Capture the cell that displays the provided text and extract its [X, Y] central coordinate. 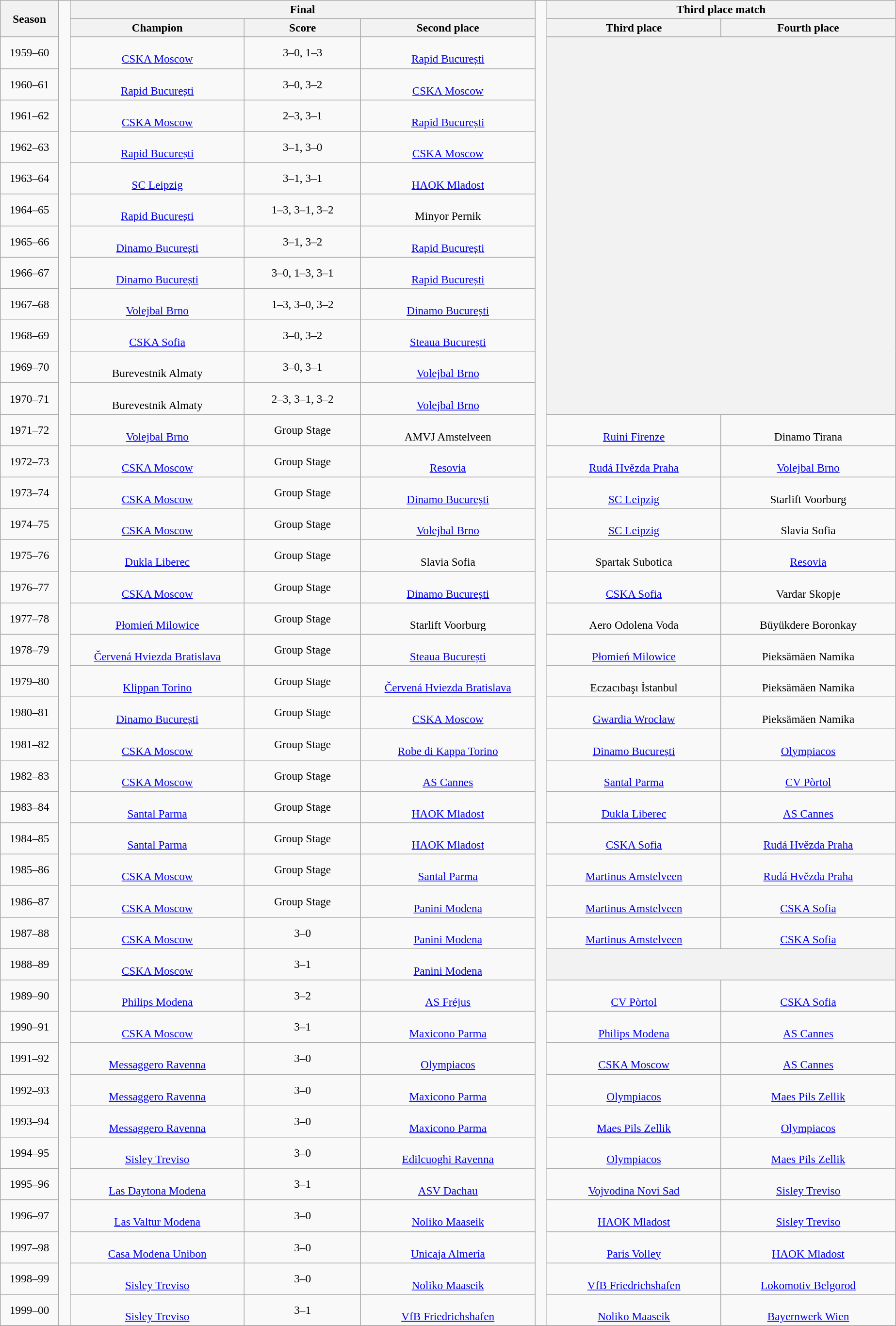
1991–92 [30, 1059]
1997–98 [30, 1247]
1981–82 [30, 744]
1982–83 [30, 775]
Spartak Subotica [634, 555]
Eczacıbaşı İstanbul [634, 681]
Bayernwerk Wien [808, 1310]
1983–84 [30, 807]
1965–66 [30, 242]
Vardar Skopje [808, 587]
1971–72 [30, 430]
Paris Volley [634, 1247]
Ruini Firenze [634, 430]
1978–79 [30, 650]
Gwardia Wrocław [634, 712]
1980–81 [30, 712]
1961–62 [30, 115]
1989–90 [30, 996]
1967–68 [30, 304]
3–1, 3–0 [303, 147]
Casa Modena Unibon [157, 1247]
1979–80 [30, 681]
1959–60 [30, 52]
1–3, 3–1, 3–2 [303, 210]
1964–65 [30, 210]
Büyükdere Boronkay [808, 618]
1993–94 [30, 1121]
ASV Dachau [448, 1184]
Robe di Kappa Torino [448, 744]
1992–93 [30, 1090]
1966–67 [30, 273]
Klippan Torino [157, 681]
Lokomotiv Belgorod [808, 1278]
1974–75 [30, 524]
1973–74 [30, 493]
1985–86 [30, 869]
Edilcuoghi Ravenna [448, 1153]
1969–70 [30, 367]
Aero Odolena Voda [634, 618]
Season [30, 18]
1977–78 [30, 618]
1963–64 [30, 179]
3–2 [303, 996]
2–3, 3–1, 3–2 [303, 398]
1988–89 [30, 964]
Third place [634, 28]
Fourth place [808, 28]
1975–76 [30, 555]
Minyor Pernik [448, 210]
3–1, 3–2 [303, 242]
1986–87 [30, 901]
1999–00 [30, 1310]
1994–95 [30, 1153]
Third place match [721, 9]
Final [302, 9]
Champion [157, 28]
AMVJ Amstelveen [448, 430]
Dinamo Tirana [808, 430]
3–0, 3–1 [303, 367]
Score [303, 28]
1996–97 [30, 1216]
Las Valtur Modena [157, 1216]
1962–63 [30, 147]
1976–77 [30, 587]
1970–71 [30, 398]
1990–91 [30, 1027]
3–0, 1–3, 3–1 [303, 273]
1987–88 [30, 933]
1984–85 [30, 838]
Unicaja Almería [448, 1247]
1968–69 [30, 336]
3–1, 3–1 [303, 179]
1972–73 [30, 461]
3–0, 1–3 [303, 52]
AS Fréjus [448, 996]
1–3, 3–0, 3–2 [303, 304]
Las Daytona Modena [157, 1184]
Second place [448, 28]
1998–99 [30, 1278]
1995–96 [30, 1184]
Vojvodina Novi Sad [634, 1184]
2–3, 3–1 [303, 115]
1960–61 [30, 84]
